Find where the given text appears and provide that cell's center as [x, y] coordinate. 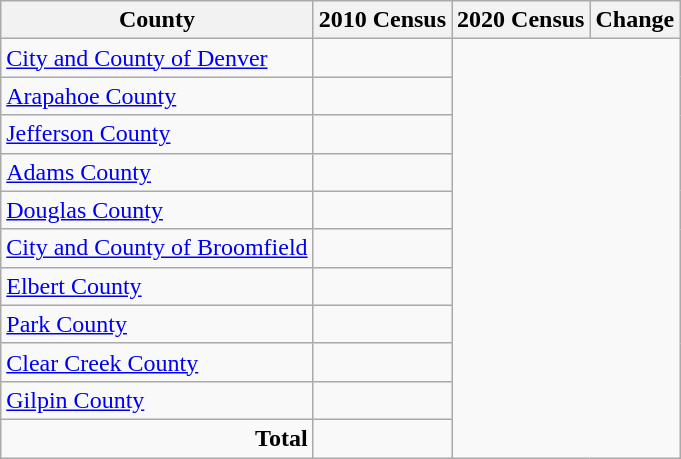
City and County of Denver [157, 58]
Park County [157, 324]
Elbert County [157, 286]
Total [157, 438]
Arapahoe County [157, 96]
City and County of Broomfield [157, 248]
County [157, 20]
Jefferson County [157, 134]
Douglas County [157, 210]
2010 Census [382, 20]
Gilpin County [157, 400]
2020 Census [521, 20]
Change [635, 20]
Clear Creek County [157, 362]
Adams County [157, 172]
